Identify which cell holds the provided text, then report its [X, Y] central coordinate. 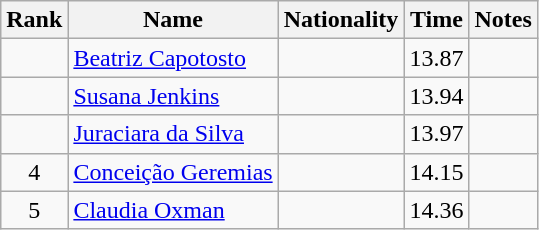
4 [34, 172]
14.36 [436, 210]
5 [34, 210]
13.87 [436, 58]
Conceição Geremias [173, 172]
Claudia Oxman [173, 210]
Notes [503, 20]
Susana Jenkins [173, 96]
Rank [34, 20]
14.15 [436, 172]
13.94 [436, 96]
Time [436, 20]
Beatriz Capotosto [173, 58]
Name [173, 20]
Juraciara da Silva [173, 134]
Nationality [341, 20]
13.97 [436, 134]
